Return the [x, y] coordinate for the center point of the cell that contains the specified text.  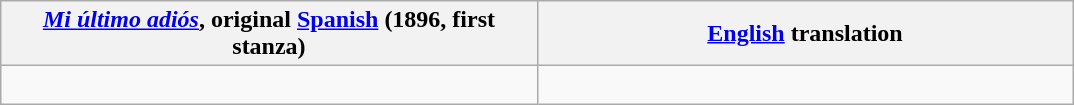
Mi último adiós, original Spanish (1896, first stanza) [269, 34]
English translation [805, 34]
